Detect which cell encompasses the target text, then output its (x, y) center coordinate. 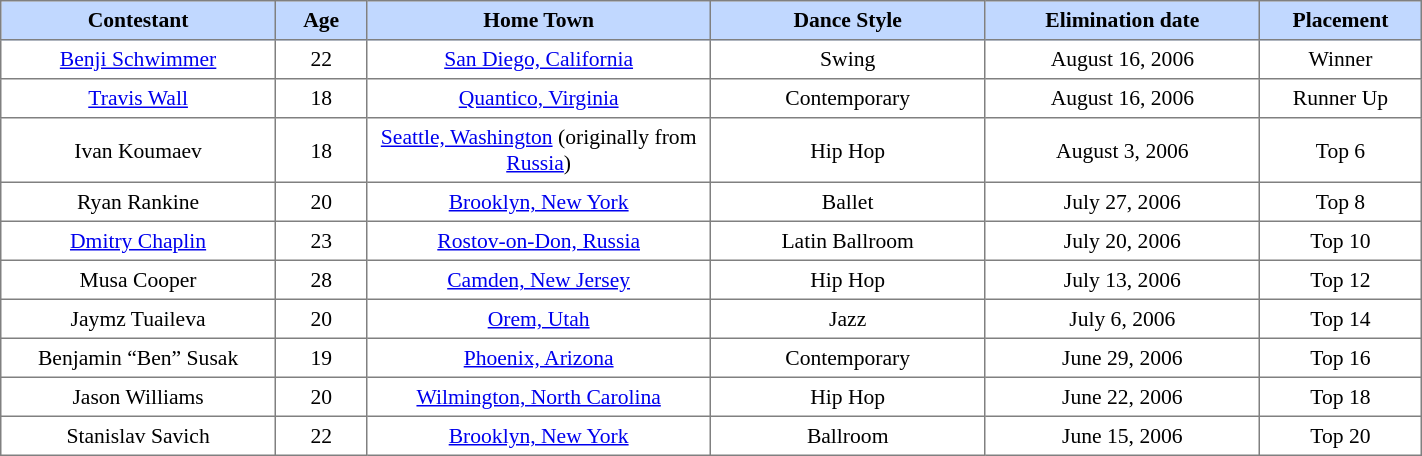
June 29, 2006 (1122, 358)
June 22, 2006 (1122, 396)
Quantico, Virginia (538, 98)
Top 16 (1341, 358)
Ballet (848, 202)
Orem, Utah (538, 318)
Stanislav Savich (138, 436)
19 (321, 358)
Placement (1341, 20)
Wilmington, North Carolina (538, 396)
Camden, New Jersey (538, 280)
Jazz (848, 318)
Travis Wall (138, 98)
Ballroom (848, 436)
Contestant (138, 20)
Top 6 (1341, 150)
Jason Williams (138, 396)
Winner (1341, 60)
Benjamin “Ben” Susak (138, 358)
Home Town (538, 20)
Dance Style (848, 20)
Rostov-on-Don, Russia (538, 240)
Phoenix, Arizona (538, 358)
Elimination date (1122, 20)
28 (321, 280)
July 20, 2006 (1122, 240)
Benji Schwimmer (138, 60)
Ryan Rankine (138, 202)
July 13, 2006 (1122, 280)
Musa Cooper (138, 280)
Top 10 (1341, 240)
Top 18 (1341, 396)
San Diego, California (538, 60)
Latin Ballroom (848, 240)
Ivan Koumaev (138, 150)
Age (321, 20)
Top 20 (1341, 436)
August 3, 2006 (1122, 150)
Seattle, Washington (originally from Russia) (538, 150)
Jaymz Tuaileva (138, 318)
Runner Up (1341, 98)
Swing (848, 60)
Top 14 (1341, 318)
July 27, 2006 (1122, 202)
23 (321, 240)
June 15, 2006 (1122, 436)
July 6, 2006 (1122, 318)
Top 8 (1341, 202)
Top 12 (1341, 280)
Dmitry Chaplin (138, 240)
